For the text-containing cell, return its midpoint in (x, y) coordinate format. 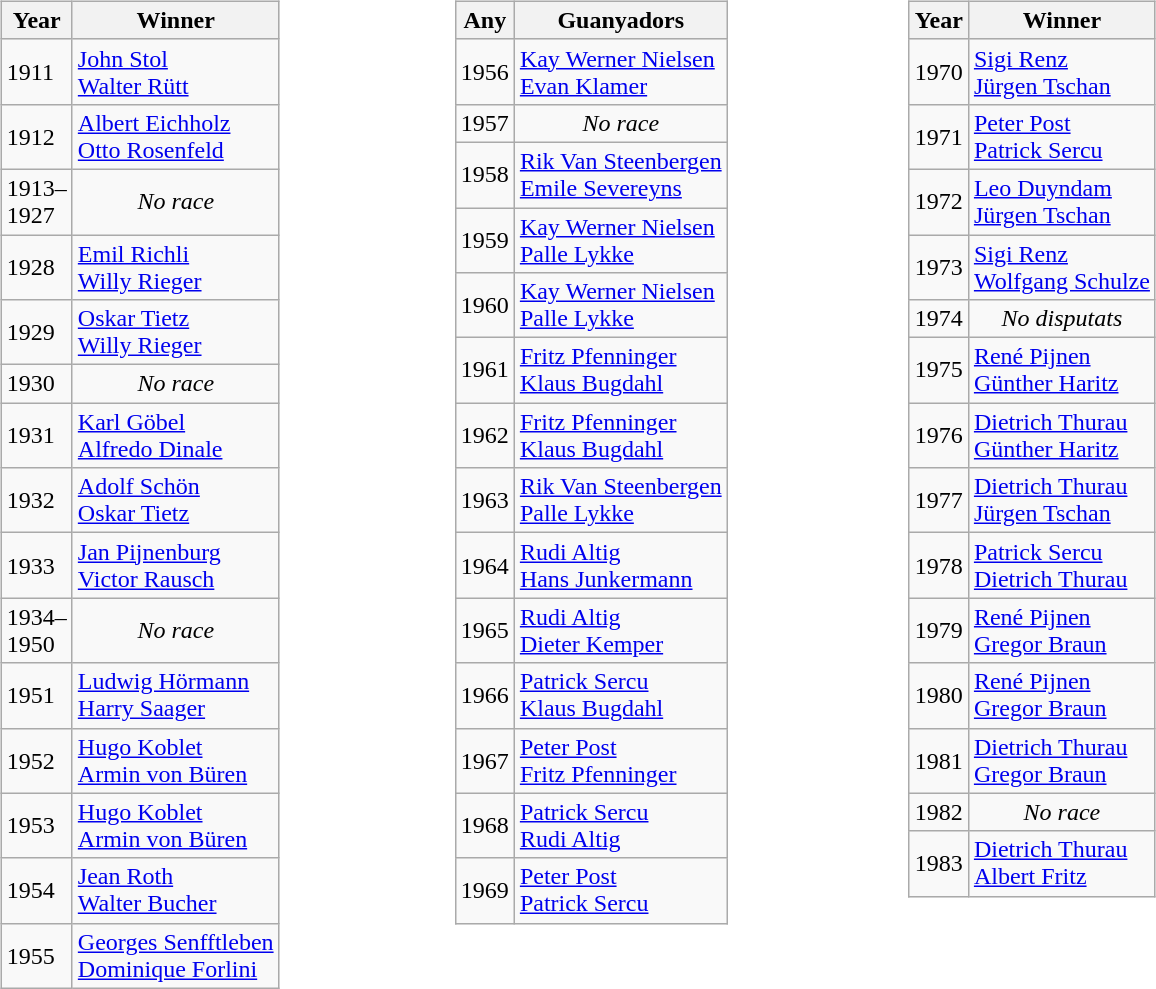
Karl Göbel Alfredo Dinale (176, 436)
1952 (36, 760)
1982 (938, 812)
1956 (484, 72)
Leo Duyndam Jürgen Tschan (1062, 202)
1967 (484, 760)
1964 (484, 566)
Dietrich Thurau Jürgen Tschan (1062, 500)
Rik Van Steenbergen Emile Severeyns (620, 174)
Dietrich Thurau Albert Fritz (1062, 864)
Kay Werner Nielsen Evan Klamer (620, 72)
1973 (938, 266)
1961 (484, 370)
1912 (36, 136)
1951 (36, 696)
1929 (36, 332)
Georges Senfftleben Dominique Forlini (176, 956)
John Stol Walter Rütt (176, 72)
1969 (484, 890)
Emil Richli Willy Rieger (176, 266)
1966 (484, 696)
1913–1927 (36, 202)
1963 (484, 500)
1931 (36, 436)
Rudi Altig Hans Junkermann (620, 566)
1968 (484, 826)
Rudi Altig Dieter Kemper (620, 630)
Jan Pijnenburg Victor Rausch (176, 566)
1972 (938, 202)
Patrick Sercu Rudi Altig (620, 826)
Dietrich Thurau Günther Haritz (1062, 436)
1932 (36, 500)
1957 (484, 123)
1979 (938, 630)
1960 (484, 306)
Patrick Sercu Klaus Bugdahl (620, 696)
1970 (938, 72)
Jean Roth Walter Bucher (176, 890)
Peter Post Fritz Pfenninger (620, 760)
Sigi Renz Wolfgang Schulze (1062, 266)
1965 (484, 630)
1933 (36, 566)
1977 (938, 500)
Any (484, 20)
Ludwig Hörmann Harry Saager (176, 696)
1976 (938, 436)
1953 (36, 826)
1911 (36, 72)
1934–1950 (36, 630)
1928 (36, 266)
Rik Van Steenbergen Palle Lykke (620, 500)
1962 (484, 436)
1971 (938, 136)
Albert Eichholz Otto Rosenfeld (176, 136)
René Pijnen Günther Haritz (1062, 370)
1975 (938, 370)
1930 (36, 384)
1983 (938, 864)
1980 (938, 696)
1954 (36, 890)
1959 (484, 240)
Patrick Sercu Dietrich Thurau (1062, 566)
1981 (938, 760)
1958 (484, 174)
Sigi Renz Jürgen Tschan (1062, 72)
Oskar Tietz Willy Rieger (176, 332)
Adolf Schön Oskar Tietz (176, 500)
1955 (36, 956)
1974 (938, 319)
No disputats (1062, 319)
1978 (938, 566)
Dietrich Thurau Gregor Braun (1062, 760)
Guanyadors (620, 20)
